Output the [X, Y] coordinate of the center of the cell containing the given text.  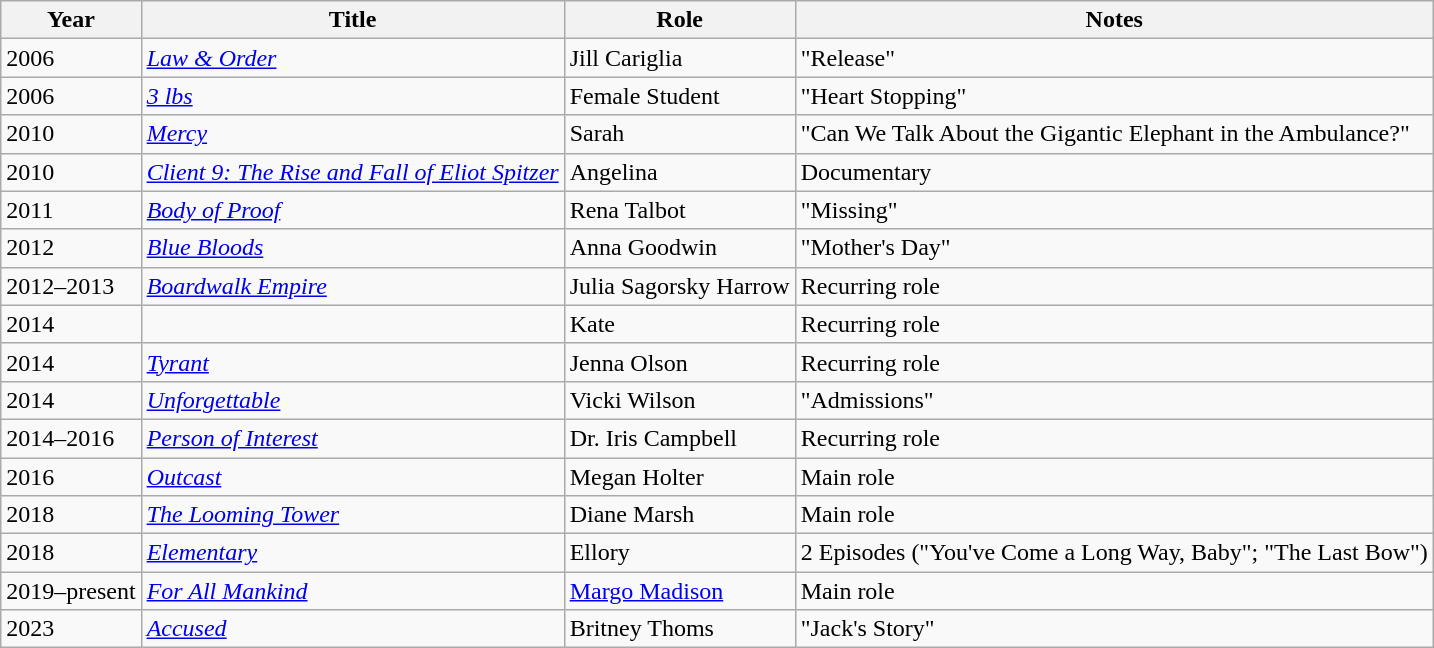
Dr. Iris Campbell [680, 438]
Britney Thoms [680, 629]
"Mother's Day" [1114, 248]
Megan Holter [680, 477]
Law & Order [352, 58]
Blue Bloods [352, 248]
2012–2013 [71, 286]
"Admissions" [1114, 400]
Angelina [680, 172]
"Jack's Story" [1114, 629]
Notes [1114, 20]
Elementary [352, 553]
Year [71, 20]
Margo Madison [680, 591]
Ellory [680, 553]
2023 [71, 629]
Unforgettable [352, 400]
"Can We Talk About the Gigantic Elephant in the Ambulance?" [1114, 134]
Documentary [1114, 172]
Anna Goodwin [680, 248]
2014–2016 [71, 438]
2 Episodes ("You've Come a Long Way, Baby"; "The Last Bow") [1114, 553]
Tyrant [352, 362]
Boardwalk Empire [352, 286]
"Release" [1114, 58]
Kate [680, 324]
2016 [71, 477]
Client 9: The Rise and Fall of Eliot Spitzer [352, 172]
Body of Proof [352, 210]
Person of Interest [352, 438]
Julia Sagorsky Harrow [680, 286]
"Heart Stopping" [1114, 96]
3 lbs [352, 96]
2011 [71, 210]
Role [680, 20]
Accused [352, 629]
For All Mankind [352, 591]
Mercy [352, 134]
Outcast [352, 477]
Jill Cariglia [680, 58]
Jenna Olson [680, 362]
"Missing" [1114, 210]
Diane Marsh [680, 515]
Female Student [680, 96]
Title [352, 20]
Rena Talbot [680, 210]
Vicki Wilson [680, 400]
2012 [71, 248]
The Looming Tower [352, 515]
2019–present [71, 591]
Sarah [680, 134]
